Capture the cell that displays the provided text and extract its [x, y] central coordinate. 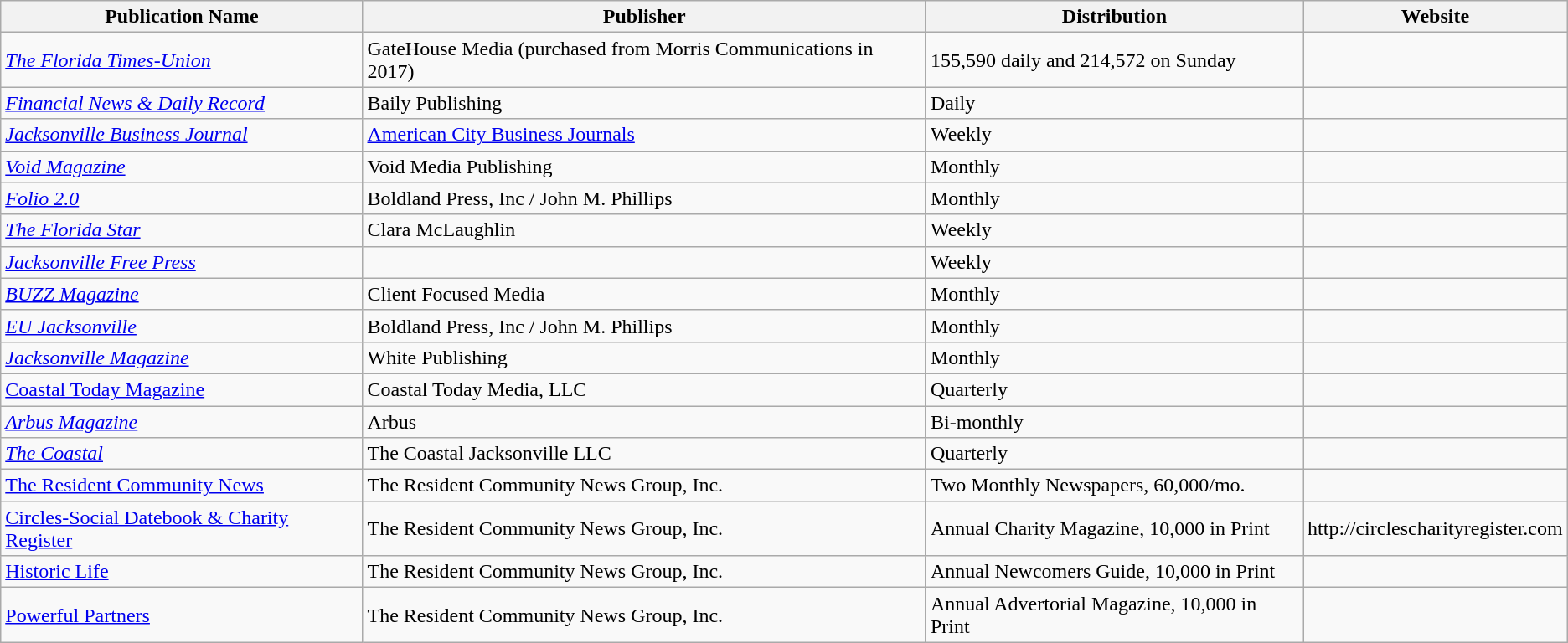
Website [1436, 17]
Annual Advertorial Magazine, 10,000 in Print [1114, 615]
Arbus Magazine [182, 421]
Coastal Today Media, LLC [644, 389]
The Coastal [182, 454]
GateHouse Media (purchased from Morris Communications in 2017) [644, 60]
The Florida Star [182, 230]
Folio 2.0 [182, 198]
Clara McLaughlin [644, 230]
155,590 daily and 214,572 on Sunday [1114, 60]
Client Focused Media [644, 294]
http://circlescharityregister.com [1436, 529]
Powerful Partners [182, 615]
Circles-Social Datebook & Charity Register [182, 529]
Publisher [644, 17]
Jacksonville Business Journal [182, 135]
The Resident Community News [182, 486]
Baily Publishing [644, 103]
American City Business Journals [644, 135]
Historic Life [182, 572]
BUZZ Magazine [182, 294]
Arbus [644, 421]
Financial News & Daily Record [182, 103]
The Coastal Jacksonville LLC [644, 454]
The Florida Times-Union [182, 60]
White Publishing [644, 358]
Void Magazine [182, 167]
Void Media Publishing [644, 167]
Publication Name [182, 17]
Annual Charity Magazine, 10,000 in Print [1114, 529]
Bi-monthly [1114, 421]
Coastal Today Magazine [182, 389]
EU Jacksonville [182, 326]
Jacksonville Free Press [182, 262]
Two Monthly Newspapers, 60,000/mo. [1114, 486]
Jacksonville Magazine [182, 358]
Distribution [1114, 17]
Daily [1114, 103]
Annual Newcomers Guide, 10,000 in Print [1114, 572]
